For the text-containing cell, return its midpoint in (x, y) coordinate format. 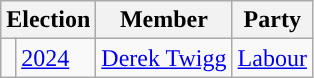
Labour (272, 58)
Member (164, 20)
Derek Twigg (164, 58)
Election (48, 20)
2024 (56, 58)
Party (272, 20)
